Locate the cell with the specified text and output its (x, y) center coordinate. 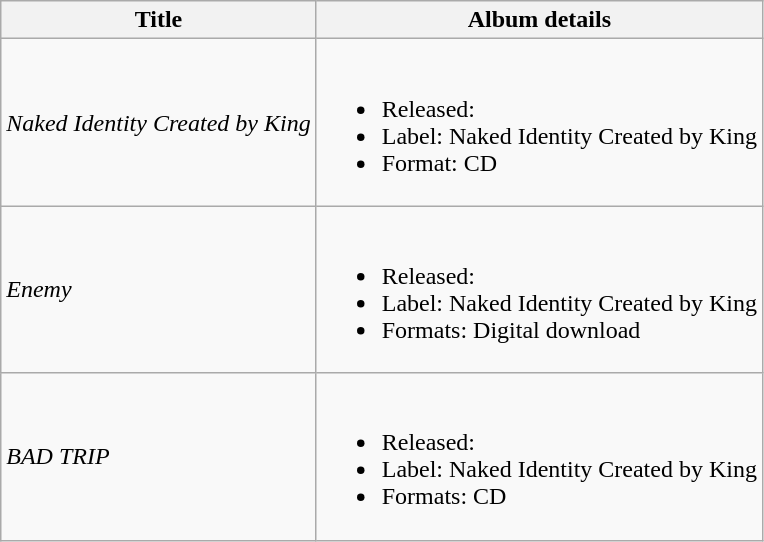
Released: Label: Naked Identity Created by KingFormats: CD (539, 456)
Enemy (158, 290)
Released: Label: Naked Identity Created by KingFormat: CD (539, 122)
Naked Identity Created by King (158, 122)
Title (158, 20)
BAD TRIP (158, 456)
Album details (539, 20)
Released: Label: Naked Identity Created by KingFormats: Digital download (539, 290)
